Find where the given text appears and provide that cell's center as [X, Y] coordinate. 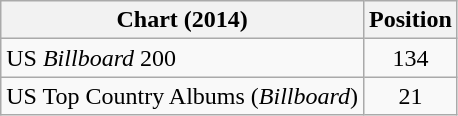
US Top Country Albums (Billboard) [182, 96]
134 [411, 58]
21 [411, 96]
Position [411, 20]
US Billboard 200 [182, 58]
Chart (2014) [182, 20]
